Locate the cell with the specified text and output its [x, y] center coordinate. 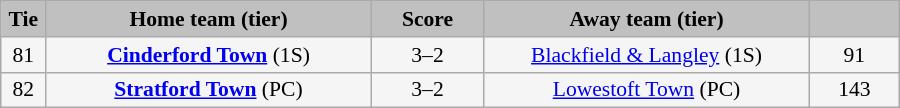
Score [427, 19]
Tie [24, 19]
91 [854, 55]
Away team (tier) [647, 19]
Home team (tier) [209, 19]
143 [854, 90]
Cinderford Town (1S) [209, 55]
81 [24, 55]
Blackfield & Langley (1S) [647, 55]
Stratford Town (PC) [209, 90]
82 [24, 90]
Lowestoft Town (PC) [647, 90]
